Return the [x, y] coordinate for the center point of the cell that contains the specified text.  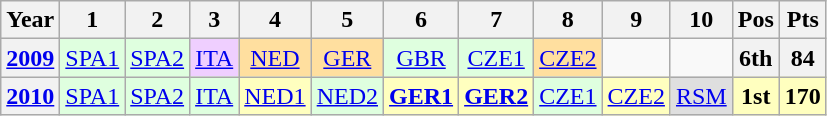
2 [158, 20]
GER [347, 58]
8 [568, 20]
NED1 [275, 96]
7 [496, 20]
4 [275, 20]
NED [275, 58]
Pts [802, 20]
NED2 [347, 96]
GER1 [422, 96]
2010 [30, 96]
RSM [701, 96]
GBR [422, 58]
9 [636, 20]
1 [92, 20]
10 [701, 20]
170 [802, 96]
2009 [30, 58]
3 [214, 20]
GER2 [496, 96]
5 [347, 20]
6 [422, 20]
6th [756, 58]
Pos [756, 20]
1st [756, 96]
84 [802, 58]
Year [30, 20]
